Output the (X, Y) coordinate of the center of the cell containing the given text.  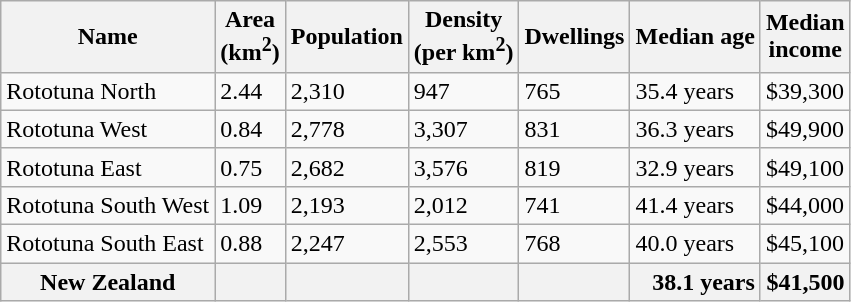
Rototuna East (108, 167)
35.4 years (695, 91)
1.09 (250, 205)
38.1 years (695, 282)
$39,300 (805, 91)
947 (464, 91)
2,247 (346, 244)
2,553 (464, 244)
Rototuna West (108, 129)
Area(km2) (250, 37)
$44,000 (805, 205)
Dwellings (574, 37)
2,310 (346, 91)
2,012 (464, 205)
New Zealand (108, 282)
2,682 (346, 167)
831 (574, 129)
Rototuna South West (108, 205)
$45,100 (805, 244)
$41,500 (805, 282)
0.84 (250, 129)
768 (574, 244)
Median age (695, 37)
0.75 (250, 167)
36.3 years (695, 129)
41.4 years (695, 205)
Name (108, 37)
Density(per km2) (464, 37)
819 (574, 167)
3,576 (464, 167)
2.44 (250, 91)
$49,100 (805, 167)
Medianincome (805, 37)
765 (574, 91)
32.9 years (695, 167)
2,193 (346, 205)
Rototuna North (108, 91)
2,778 (346, 129)
3,307 (464, 129)
Population (346, 37)
40.0 years (695, 244)
Rototuna South East (108, 244)
741 (574, 205)
$49,900 (805, 129)
0.88 (250, 244)
